Find where the given text appears and provide that cell's center as [x, y] coordinate. 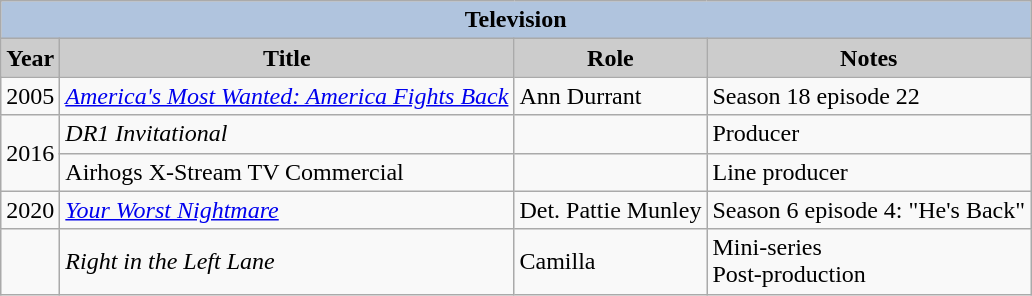
Role [610, 58]
2005 [30, 96]
2016 [30, 153]
Right in the Left Lane [287, 262]
Line producer [869, 172]
Notes [869, 58]
Season 18 episode 22 [869, 96]
America's Most Wanted: America Fights Back [287, 96]
Year [30, 58]
Det. Pattie Munley [610, 210]
Producer [869, 134]
Ann Durrant [610, 96]
Airhogs X-Stream TV Commercial [287, 172]
Camilla [610, 262]
Title [287, 58]
Season 6 episode 4: "He's Back" [869, 210]
Mini-series Post-production [869, 262]
Television [516, 20]
2020 [30, 210]
Your Worst Nightmare [287, 210]
DR1 Invitational [287, 134]
